Determine the (X, Y) coordinate at the center of the cell enclosing the given text.  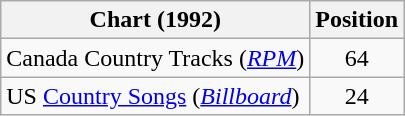
Canada Country Tracks (RPM) (156, 58)
24 (357, 96)
Position (357, 20)
64 (357, 58)
Chart (1992) (156, 20)
US Country Songs (Billboard) (156, 96)
